Pinpoint the cell where the given text exists, returning its [x, y] midpoint coordinate. 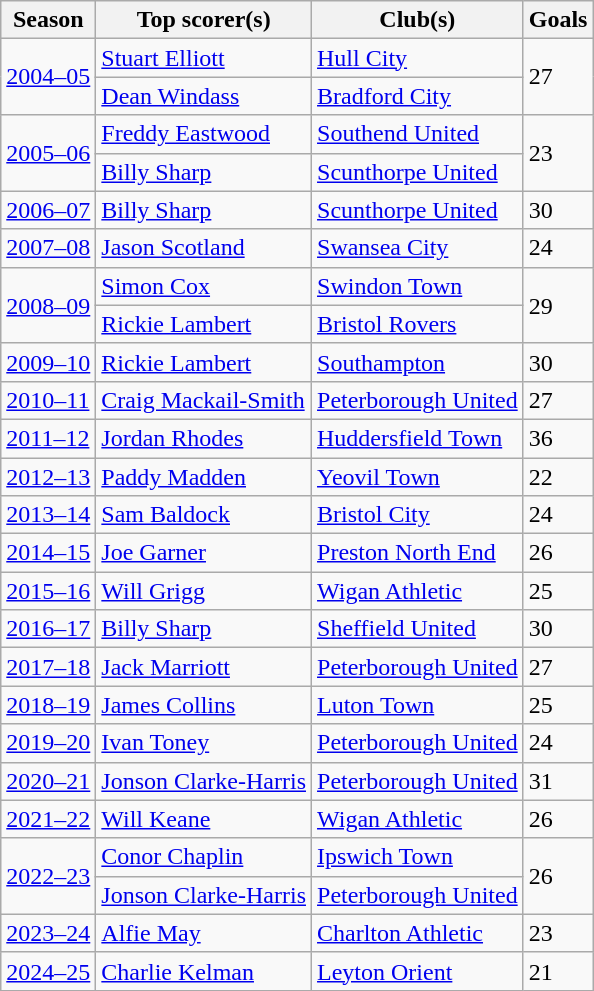
Will Keane [204, 819]
Sheffield United [418, 629]
Alfie May [204, 933]
2021–22 [48, 819]
2009–10 [48, 362]
Conor Chaplin [204, 857]
Jordan Rhodes [204, 438]
Goals [558, 20]
Bristol City [418, 515]
2005–06 [48, 153]
Ivan Toney [204, 743]
21 [558, 971]
2008–09 [48, 305]
29 [558, 305]
Southampton [418, 362]
Stuart Elliott [204, 58]
2015–16 [48, 591]
Swindon Town [418, 286]
Jason Scotland [204, 248]
31 [558, 781]
Southend United [418, 134]
2020–21 [48, 781]
Season [48, 20]
Freddy Eastwood [204, 134]
Leyton Orient [418, 971]
Jack Marriott [204, 667]
Preston North End [418, 553]
Paddy Madden [204, 477]
James Collins [204, 705]
Dean Windass [204, 96]
36 [558, 438]
Simon Cox [204, 286]
2017–18 [48, 667]
Joe Garner [204, 553]
Will Grigg [204, 591]
Swansea City [418, 248]
2012–13 [48, 477]
Ipswich Town [418, 857]
2016–17 [48, 629]
2004–05 [48, 77]
Huddersfield Town [418, 438]
Yeovil Town [418, 477]
Craig Mackail-Smith [204, 400]
22 [558, 477]
Bristol Rovers [418, 324]
Club(s) [418, 20]
Sam Baldock [204, 515]
Charlie Kelman [204, 971]
Luton Town [418, 705]
2024–25 [48, 971]
2022–23 [48, 876]
2018–19 [48, 705]
Charlton Athletic [418, 933]
2013–14 [48, 515]
Bradford City [418, 96]
2007–08 [48, 248]
2006–07 [48, 210]
2011–12 [48, 438]
2023–24 [48, 933]
2019–20 [48, 743]
Top scorer(s) [204, 20]
2014–15 [48, 553]
Hull City [418, 58]
2010–11 [48, 400]
